Detect which cell encompasses the target text, then output its [x, y] center coordinate. 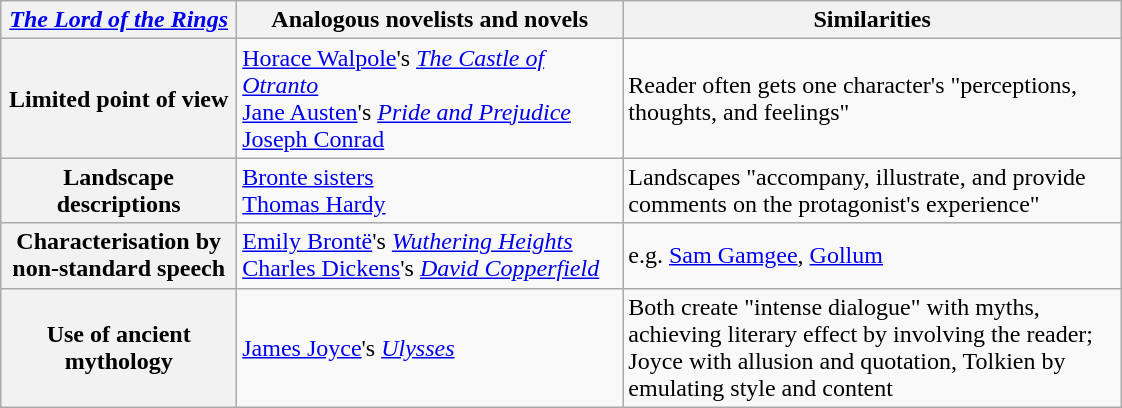
Bronte sistersThomas Hardy [430, 190]
e.g. Sam Gamgee, Gollum [872, 256]
Landscape descriptions [119, 190]
Similarities [872, 20]
The Lord of the Rings [119, 20]
Use of ancient mythology [119, 348]
Horace Walpole's The Castle of OtrantoJane Austen's Pride and PrejudiceJoseph Conrad [430, 98]
Limited point of view [119, 98]
Characterisation by non-standard speech [119, 256]
Landscapes "accompany, illustrate, and provide comments on the protagonist's experience" [872, 190]
Reader often gets one character's "perceptions, thoughts, and feelings" [872, 98]
Analogous novelists and novels [430, 20]
Emily Brontë's Wuthering HeightsCharles Dickens's David Copperfield [430, 256]
James Joyce's Ulysses [430, 348]
